Capture the cell that displays the provided text and extract its [x, y] central coordinate. 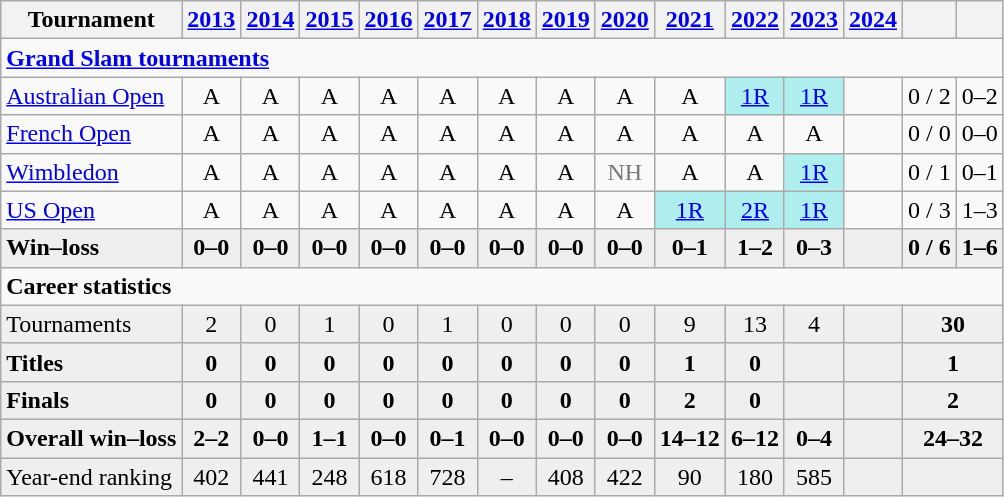
728 [448, 477]
2023 [814, 20]
1–6 [980, 248]
2015 [330, 20]
585 [814, 477]
0 / 1 [930, 172]
2014 [270, 20]
2020 [624, 20]
Wimbledon [92, 172]
90 [690, 477]
4 [814, 324]
1–2 [754, 248]
Titles [92, 362]
0 / 3 [930, 210]
2013 [212, 20]
Year-end ranking [92, 477]
0 / 0 [930, 134]
2021 [690, 20]
13 [754, 324]
441 [270, 477]
408 [566, 477]
– [506, 477]
2019 [566, 20]
14–12 [690, 438]
618 [388, 477]
Finals [92, 400]
180 [754, 477]
402 [212, 477]
Tournament [92, 20]
1–3 [980, 210]
248 [330, 477]
30 [954, 324]
0–4 [814, 438]
0–3 [814, 248]
6–12 [754, 438]
9 [690, 324]
0 / 2 [930, 96]
US Open [92, 210]
2024 [874, 20]
2–2 [212, 438]
422 [624, 477]
24–32 [954, 438]
Career statistics [502, 286]
2018 [506, 20]
Win–loss [92, 248]
1–1 [330, 438]
0 / 6 [930, 248]
2016 [388, 20]
Tournaments [92, 324]
Australian Open [92, 96]
2022 [754, 20]
2017 [448, 20]
2R [754, 210]
French Open [92, 134]
Grand Slam tournaments [502, 58]
NH [624, 172]
0–2 [980, 96]
Overall win–loss [92, 438]
